Find where the given text appears and provide that cell's center as [X, Y] coordinate. 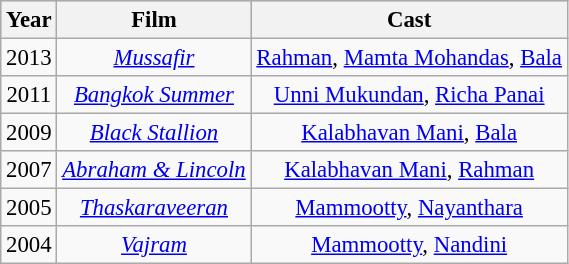
Rahman, Mamta Mohandas, Bala [409, 58]
Mammootty, Nayanthara [409, 208]
Abraham & Lincoln [154, 170]
Kalabhavan Mani, Rahman [409, 170]
Year [29, 20]
Thaskaraveeran [154, 208]
Kalabhavan Mani, Bala [409, 133]
Black Stallion [154, 133]
Film [154, 20]
2005 [29, 208]
2004 [29, 245]
Unni Mukundan, Richa Panai [409, 95]
Mammootty, Nandini [409, 245]
2007 [29, 170]
Vajram [154, 245]
Mussafir [154, 58]
2011 [29, 95]
2013 [29, 58]
2009 [29, 133]
Bangkok Summer [154, 95]
Cast [409, 20]
